Pinpoint the cell where the given text exists, returning its [X, Y] midpoint coordinate. 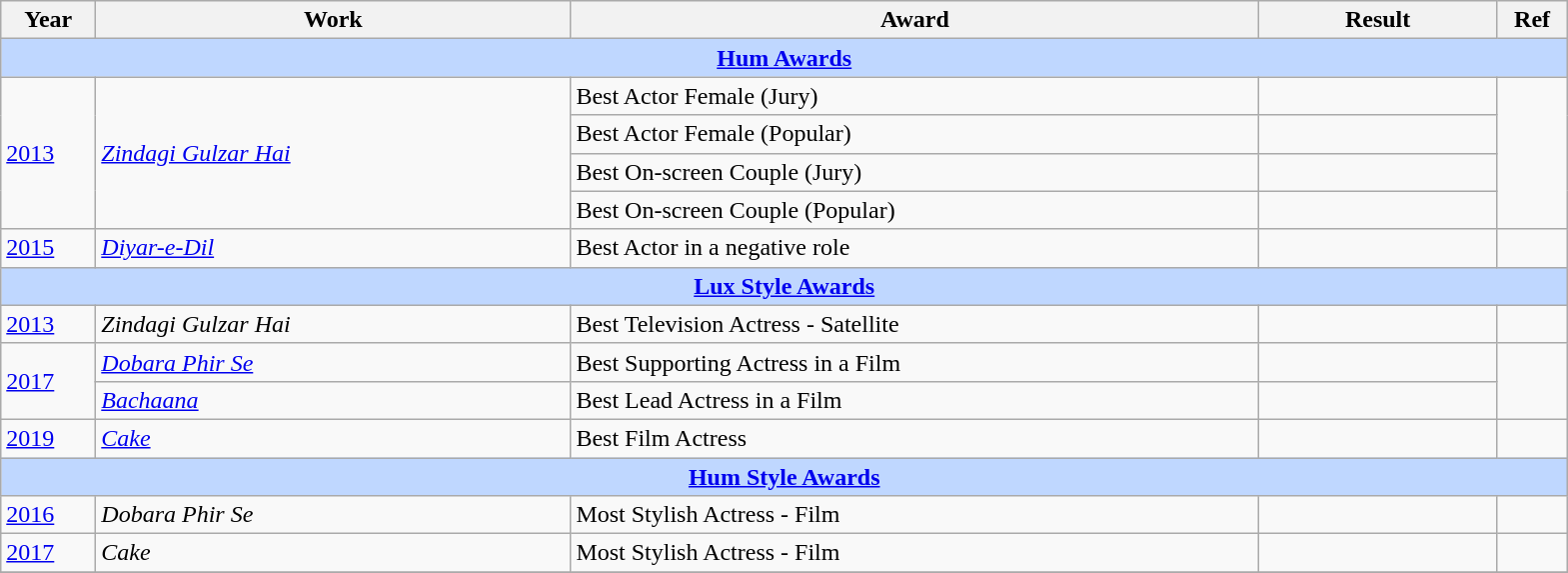
Best Actor in a negative role [915, 248]
Best On-screen Couple (Popular) [915, 210]
Best Lead Actress in a Film [915, 400]
2015 [48, 248]
Best Actor Female (Jury) [915, 96]
Year [48, 20]
Hum Awards [784, 58]
Lux Style Awards [784, 286]
Best Television Actress - Satellite [915, 324]
Diyar-e-Dil [334, 248]
2016 [48, 515]
2019 [48, 438]
Best Actor Female (Popular) [915, 134]
Ref [1531, 20]
Bachaana [334, 400]
Award [915, 20]
Result [1378, 20]
Work [334, 20]
Best Film Actress [915, 438]
Hum Style Awards [784, 477]
Best Supporting Actress in a Film [915, 362]
Best On-screen Couple (Jury) [915, 172]
